Return the [X, Y] coordinate for the center point of the cell that contains the specified text.  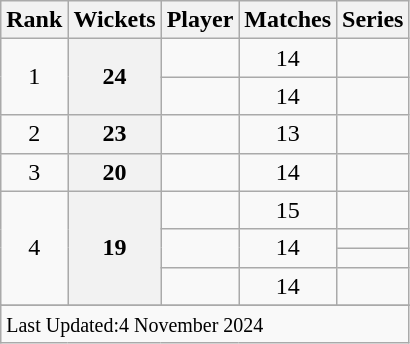
Player [200, 20]
24 [114, 77]
Matches [288, 20]
3 [34, 172]
Last Updated:4 November 2024 [205, 324]
Series [373, 20]
13 [288, 134]
1 [34, 77]
23 [114, 134]
20 [114, 172]
Wickets [114, 20]
Rank [34, 20]
19 [114, 248]
4 [34, 248]
2 [34, 134]
15 [288, 210]
